Return [x, y] of the center of cell containing provided text 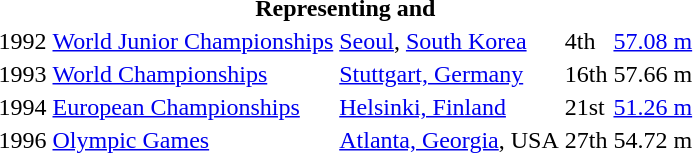
21st [586, 107]
16th [586, 74]
World Junior Championships [193, 41]
4th [586, 41]
World Championships [193, 74]
Stuttgart, Germany [450, 74]
Helsinki, Finland [450, 107]
Seoul, South Korea [450, 41]
European Championships [193, 107]
